Locate the cell with the specified text and output its (x, y) center coordinate. 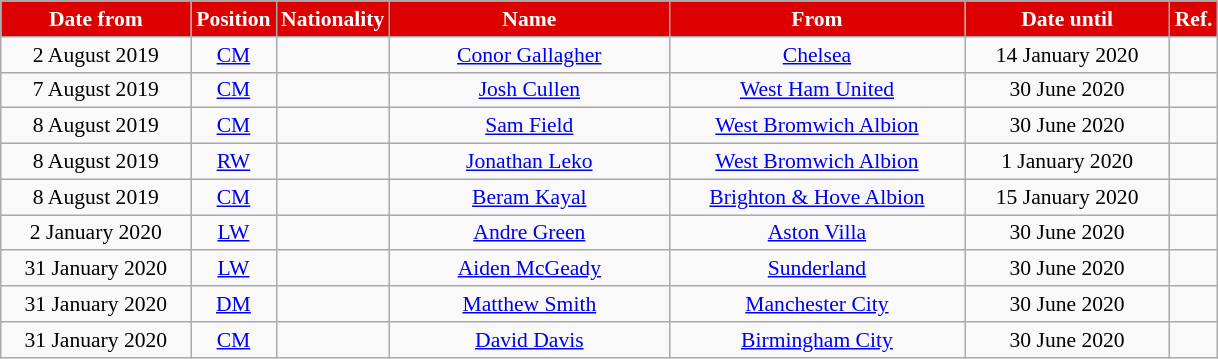
Date until (1068, 19)
1 January 2020 (1068, 162)
Conor Gallagher (529, 55)
Date from (96, 19)
Aston Villa (816, 233)
David Davis (529, 340)
Aiden McGeady (529, 269)
Chelsea (816, 55)
Sunderland (816, 269)
Birmingham City (816, 340)
15 January 2020 (1068, 197)
7 August 2019 (96, 90)
Manchester City (816, 304)
2 August 2019 (96, 55)
Ref. (1194, 19)
Josh Cullen (529, 90)
RW (234, 162)
DM (234, 304)
Position (234, 19)
14 January 2020 (1068, 55)
Brighton & Hove Albion (816, 197)
Beram Kayal (529, 197)
Andre Green (529, 233)
Matthew Smith (529, 304)
From (816, 19)
Jonathan Leko (529, 162)
2 January 2020 (96, 233)
Sam Field (529, 126)
Name (529, 19)
Nationality (332, 19)
West Ham United (816, 90)
